Determine the [x, y] coordinate at the center of the cell enclosing the given text.  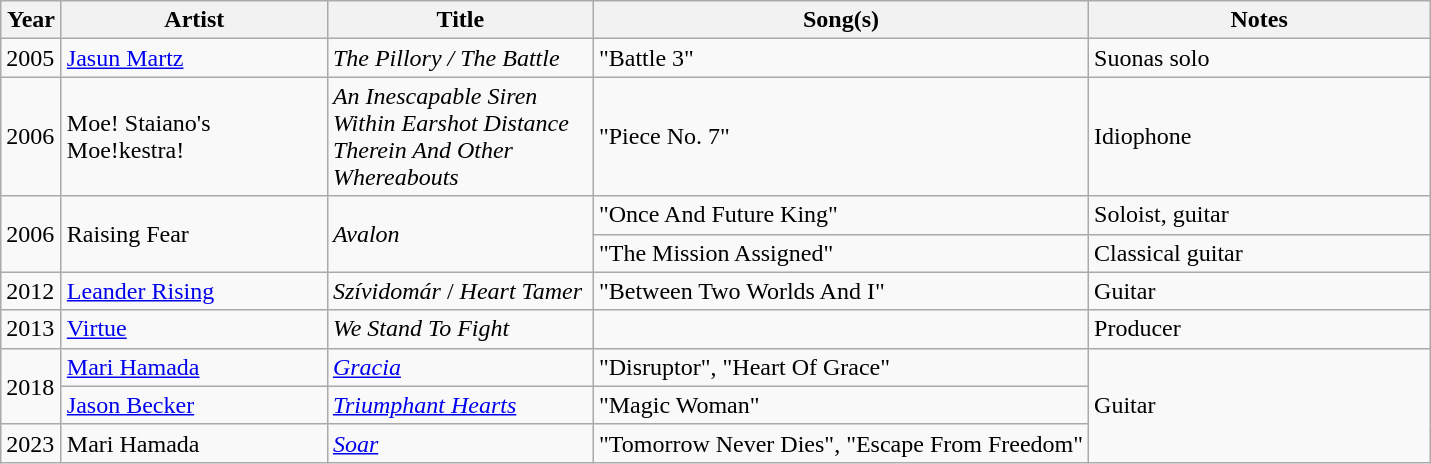
"Piece No. 7" [840, 136]
"Battle 3" [840, 58]
Gracia [460, 367]
Song(s) [840, 20]
Szívidomár / Heart Tamer [460, 291]
We Stand To Fight [460, 329]
Triumphant Hearts [460, 405]
2023 [32, 443]
Idiophone [1260, 136]
Moe! Staiano's Moe!kestra! [194, 136]
Suonas solo [1260, 58]
An Inescapable Siren Within Earshot Distance Therein And Other Whereabouts [460, 136]
The Pillory / The Battle [460, 58]
Year [32, 20]
"The Mission Assigned" [840, 253]
Soloist, guitar [1260, 215]
Jasun Martz [194, 58]
"Once And Future King" [840, 215]
Producer [1260, 329]
Jason Becker [194, 405]
2013 [32, 329]
"Between Two Worlds And I" [840, 291]
"Magic Woman" [840, 405]
2012 [32, 291]
Soar [460, 443]
2018 [32, 386]
Raising Fear [194, 234]
2005 [32, 58]
"Tomorrow Never Dies", "Escape From Freedom" [840, 443]
Title [460, 20]
Leander Rising [194, 291]
Virtue [194, 329]
Avalon [460, 234]
Notes [1260, 20]
Artist [194, 20]
Classical guitar [1260, 253]
"Disruptor", "Heart Of Grace" [840, 367]
